Determine the (x, y) coordinate at the center of the cell enclosing the given text.  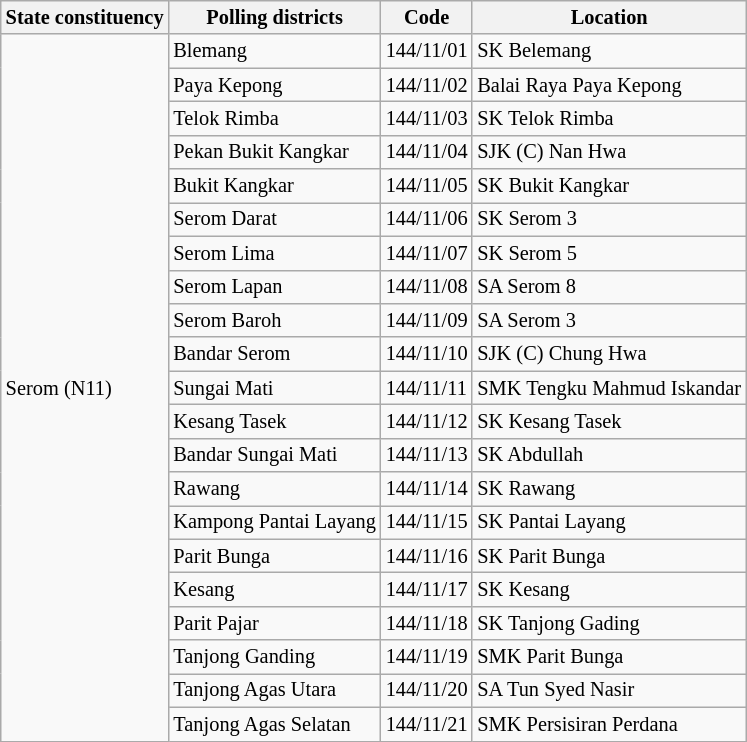
SJK (C) Nan Hwa (608, 152)
SK Telok Rimba (608, 118)
SA Serom 3 (608, 320)
Serom Darat (274, 219)
Serom Baroh (274, 320)
144/11/11 (427, 388)
Bandar Sungai Mati (274, 455)
State constituency (85, 17)
144/11/21 (427, 724)
Code (427, 17)
SMK Persisiran Perdana (608, 724)
144/11/10 (427, 354)
SK Parit Bunga (608, 556)
SMK Parit Bunga (608, 657)
144/11/03 (427, 118)
Parit Bunga (274, 556)
Polling districts (274, 17)
144/11/01 (427, 51)
144/11/07 (427, 253)
144/11/14 (427, 489)
SJK (C) Chung Hwa (608, 354)
Tanjong Agas Utara (274, 690)
144/11/04 (427, 152)
SK Kesang (608, 589)
SK Bukit Kangkar (608, 186)
144/11/19 (427, 657)
144/11/09 (427, 320)
Bukit Kangkar (274, 186)
Serom (N11) (85, 388)
Bandar Serom (274, 354)
144/11/20 (427, 690)
Kesang Tasek (274, 421)
144/11/17 (427, 589)
SA Serom 8 (608, 287)
SK Belemang (608, 51)
SA Tun Syed Nasir (608, 690)
Blemang (274, 51)
Location (608, 17)
144/11/18 (427, 623)
Balai Raya Paya Kepong (608, 85)
Tanjong Agas Selatan (274, 724)
144/11/05 (427, 186)
Paya Kepong (274, 85)
Kesang (274, 589)
144/11/13 (427, 455)
SK Pantai Layang (608, 522)
144/11/12 (427, 421)
Parit Pajar (274, 623)
144/11/15 (427, 522)
SK Serom 5 (608, 253)
Pekan Bukit Kangkar (274, 152)
SK Serom 3 (608, 219)
Serom Lapan (274, 287)
Tanjong Ganding (274, 657)
SMK Tengku Mahmud Iskandar (608, 388)
SK Abdullah (608, 455)
Kampong Pantai Layang (274, 522)
SK Kesang Tasek (608, 421)
144/11/16 (427, 556)
Sungai Mati (274, 388)
144/11/02 (427, 85)
144/11/08 (427, 287)
Serom Lima (274, 253)
SK Tanjong Gading (608, 623)
SK Rawang (608, 489)
Rawang (274, 489)
Telok Rimba (274, 118)
144/11/06 (427, 219)
